Return the (x, y) coordinate for the center point of the cell that contains the specified text.  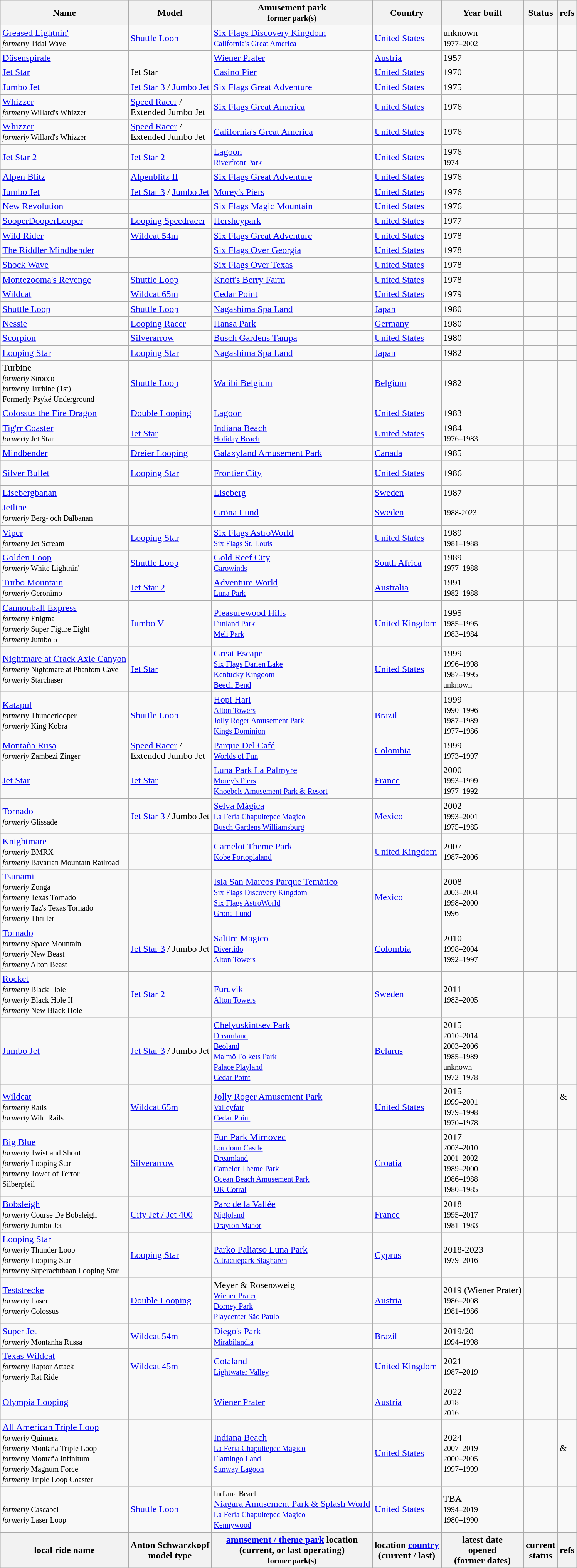
Knightmareformerly BMRXformerly Bavarian Mountain Railroad (64, 852)
South Africa (407, 563)
Belgium (407, 383)
Liseberg (292, 493)
Selva MágicaLa Feria Chapultepec MagicoBusch Gardens Williamsburg (292, 816)
20111983–2005 (483, 994)
Texas Wildcatformerly Raptor Attackformerly Rat Ride (64, 1367)
Model (170, 13)
Pleasurewood HillsFunland ParkMeli Park (292, 623)
Cedar Point (292, 294)
20152010–20142003–20061985–1989unknown1972–1978 (483, 1051)
Hopi HariAlton TowersJolly Roger Amusement ParkKings Dominion (292, 715)
Tornadoformerly Glissade (64, 816)
Year built (483, 13)
Knott's Berry Farm (292, 280)
Tornadoformerly Space Mountainformerly New Beastformerly Alton Beast (64, 948)
1987 (483, 493)
2018-20231979–2016 (483, 1255)
Turbo Mountainformerly Geronimo (64, 588)
Gröna Lund (292, 512)
Colossus the Fire Dragon (64, 413)
19991996–19981987–1995unknown (483, 669)
Mindbender (64, 453)
Meyer & RosenzweigWiener PraterDorney ParkPlaycenter São Paulo (292, 1301)
Hansa Park (292, 324)
Nessie (64, 324)
20071987–2006 (483, 852)
19991973–1997 (483, 750)
Teststreckeformerly Laserformerly Colossus (64, 1301)
Looping Starformerly Thunder Loopformerly Looping Starformerly Superachtbaan Looping Star (64, 1255)
Alpen Blitz (64, 177)
Viperformerly Jet Scream (64, 538)
Jolly Roger Amusement ParkValleyfairCedar Point (292, 1107)
location country(current / last) (407, 1550)
1975 (483, 87)
2019 (Wiener Prater)1986–20081981–1986 (483, 1301)
TBA1994–20191980–1990 (483, 1509)
Walibi Belgium (292, 383)
Luna Park La PalmyreMorey's PiersKnoebels Amusement Park & Resort (292, 781)
Germany (407, 324)
Amusement parkformer park(s) (292, 13)
Montaña Rusaformerly Zambezi Zinger (64, 750)
1985 (483, 453)
Morey's Piers (292, 191)
currentstatus (541, 1550)
Six Flags Over Texas (292, 265)
Alpenblitz II (170, 177)
Fun Park MirnovecLoudoun CastleDreamlandCamelot Theme ParkOcean Beach Amusement ParkOK Corral (292, 1163)
19911982–1988 (483, 588)
1979 (483, 294)
Isla San Marcos Parque TemáticoSix Flags Discovery KingdomSix Flags AstroWorldGröna Lund (292, 897)
New Revolution (64, 206)
Name (64, 13)
20151999–20011979–19981970–1978 (483, 1107)
All American Triple Loopformerly Quimeraformerly Montaña Triple Loopformerly Montaña Infinitumformerly Magnum Forceformerly Triple Loop Coaster (64, 1453)
Bobsleighformerly Course De Bobsleighformerly Jumbo Jet (64, 1214)
202220182016 (483, 1402)
LagoonRiverfront Park (292, 157)
Katapulformerly Thunderlooperformerly King Kobra (64, 715)
Busch Gardens Tampa (292, 338)
Six Flags Magic Mountain (292, 206)
19991990–19961987–19891977–1986 (483, 715)
19841976–1983 (483, 433)
The Riddler Mindbender (64, 250)
Belarus (407, 1051)
Wildcat 45m (170, 1367)
Anton Schwarzkopfmodel type (170, 1550)
19761974 (483, 157)
Düsenspirale (64, 58)
Tig'rr Coasterformerly Jet Star (64, 433)
Scorpion (64, 338)
20181995–20171981–1983 (483, 1214)
Frontier City (292, 473)
Big Blueformerly Twist and Shoutformerly Looping Starformerly Tower of TerrorSilberpfeil (64, 1163)
latest dateopened(former dates) (483, 1550)
Adventure WorldLuna Park (292, 588)
Golden Loopformerly White Lightnin' (64, 563)
20082003–20041998–20001996 (483, 897)
20211987–2019 (483, 1367)
1977 (483, 221)
Jetlineformerly Berg- och Dalbanan (64, 512)
Indiana BeachLa Feria Chapultepec MagicoFlamingo LandSunway Lagoon (292, 1453)
Cannonball Expressformerly Enigmaformerly Super Figure Eightformerly Jumbo 5 (64, 623)
Wildcat (64, 294)
Canada (407, 453)
Rocketformerly Black Holeformerly Black Hole IIformerly New Black Hole (64, 994)
Australia (407, 588)
Dreier Looping (170, 453)
Parque Del CaféWorlds of Fun (292, 750)
Greased Lightnin'formerly Tidal Wave (64, 38)
Parko Paliatso Luna ParkAttractiepark Slagharen (292, 1255)
1986 (483, 473)
Indiana BeachNiagara Amusement Park & Splash WorldLa Feria Chapultepec MagicoKennywood (292, 1509)
unknown1977–2002 (483, 38)
Silver Bullet (64, 473)
California's Great America (292, 132)
20242007–20192000–20051997–1999 (483, 1453)
Salitre MagicoDivertidoAlton Towers (292, 948)
Status (541, 13)
Cyprus (407, 1255)
SooperDooperLooper (64, 221)
1988-2023 (483, 512)
Country (407, 13)
19891977–1988 (483, 563)
Six Flags AstroWorldSix Flags St. Louis (292, 538)
Galaxyland Amusement Park (292, 453)
Lagoon (292, 413)
1970 (483, 72)
Montezooma's Revenge (64, 280)
CotalandLightwater Valley (292, 1367)
formerly Cascabelformerly Laser Loop (64, 1509)
Super Jetformerly Montanha Russa (64, 1337)
Parc de la ValléeNiglolandDrayton Manor (292, 1214)
Great EscapeSix Flags Darien LakeKentucky KingdomBeech Bend (292, 669)
2019/201994–1998 (483, 1337)
Chelyuskintsev ParkDreamlandBeolandMalmö Folkets ParkPalace PlaylandCedar Point (292, 1051)
amusement / theme park location(current, or last operating)former park(s) (292, 1550)
Hersheypark (292, 221)
Casino Pier (292, 72)
Six Flags Great America (292, 107)
20172003–20102001–20021989–20001986–19881980–1985 (483, 1163)
Wild Rider (64, 235)
Diego's ParkMirabilandia (292, 1337)
local ride name (64, 1550)
City Jet / Jet 400 (170, 1214)
Camelot Theme ParkKobe Portopialand (292, 852)
Looping Speedracer (170, 221)
20101998–20041992–1997 (483, 948)
Nightmare at Crack Axle Canyonformerly Nightmare at Phantom Caveformerly Starchaser (64, 669)
19951985–19951983–1984 (483, 623)
Shock Wave (64, 265)
Tsunamiformerly Zongaformerly Texas Tornadoformerly Taz's Texas Tornadoformerly Thriller (64, 897)
Jumbo V (170, 623)
Gold Reef CityCarowinds (292, 563)
Lisebergbanan (64, 493)
Six Flags Over Georgia (292, 250)
Looping Racer (170, 324)
FuruvikAlton Towers (292, 994)
Olympia Looping (64, 1402)
Six Flags Discovery KingdomCalifornia's Great America (292, 38)
1957 (483, 58)
19891981–1988 (483, 538)
Turbine formerly Siroccoformerly Turbine (1st)Formerly Psyké Underground (64, 383)
20001993–19991977–1992 (483, 781)
Indiana BeachHoliday Beach (292, 433)
Croatia (407, 1163)
1983 (483, 413)
Wildcatformerly Railsformerly Wild Rails (64, 1107)
20021993–20011975–1985 (483, 816)
